Pinpoint the cell where the given text exists, returning its [x, y] midpoint coordinate. 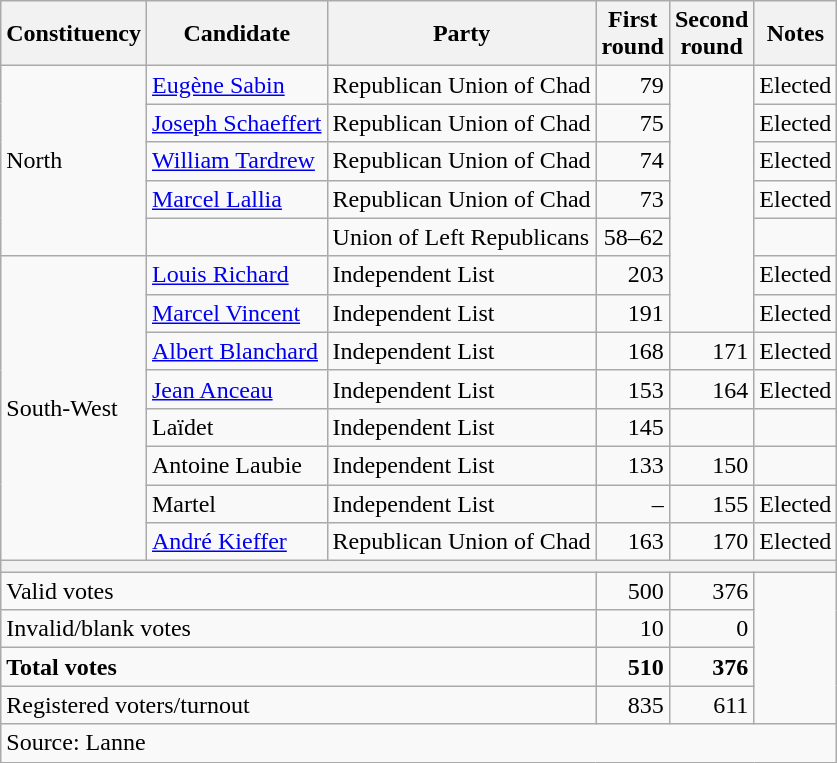
Firstround [632, 34]
Antoine Laubie [236, 465]
133 [632, 465]
Party [462, 34]
153 [632, 389]
Louis Richard [236, 275]
North [74, 161]
170 [711, 542]
163 [632, 542]
Albert Blanchard [236, 351]
Constituency [74, 34]
155 [711, 503]
145 [632, 427]
611 [711, 705]
Total votes [298, 667]
Registered voters/turnout [298, 705]
Jean Anceau [236, 389]
Joseph Schaeffert [236, 123]
Marcel Lallia [236, 199]
164 [711, 389]
– [632, 503]
0 [711, 629]
835 [632, 705]
Laïdet [236, 427]
Martel [236, 503]
171 [711, 351]
Valid votes [298, 591]
73 [632, 199]
Candidate [236, 34]
58–62 [632, 237]
Eugène Sabin [236, 85]
André Kieffer [236, 542]
500 [632, 591]
Source: Lanne [419, 743]
South-West [74, 408]
Marcel Vincent [236, 313]
203 [632, 275]
191 [632, 313]
74 [632, 161]
75 [632, 123]
10 [632, 629]
Notes [796, 34]
150 [711, 465]
Invalid/blank votes [298, 629]
168 [632, 351]
510 [632, 667]
Union of Left Republicans [462, 237]
William Tardrew [236, 161]
79 [632, 85]
Secondround [711, 34]
